Capture the cell that displays the provided text and extract its (x, y) central coordinate. 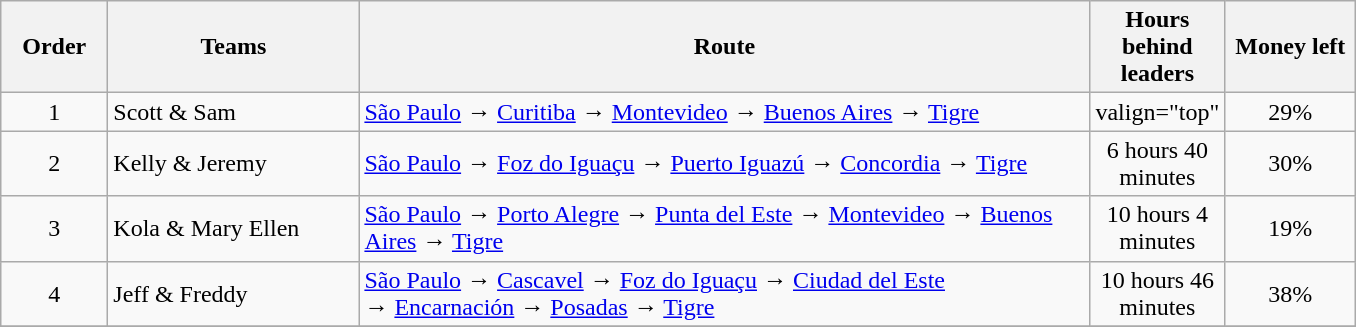
Money left (1290, 47)
São Paulo → Cascavel → Foz do Iguaçu → Ciudad del Este → Encarnación → Posadas → Tigre (724, 294)
Teams (234, 47)
Jeff & Freddy (234, 294)
1 (54, 112)
30% (1290, 164)
4 (54, 294)
Order (54, 47)
Kola & Mary Ellen (234, 228)
São Paulo → Foz do Iguaçu → Puerto Iguazú → Concordia → Tigre (724, 164)
6 hours 40 minutes (1158, 164)
38% (1290, 294)
29% (1290, 112)
Kelly & Jeremy (234, 164)
10 hours 46 minutes (1158, 294)
Scott & Sam (234, 112)
Route (724, 47)
Hours behind leaders (1158, 47)
2 (54, 164)
10 hours 4 minutes (1158, 228)
3 (54, 228)
São Paulo → Curitiba → Montevideo → Buenos Aires → Tigre (724, 112)
São Paulo → Porto Alegre → Punta del Este → Montevideo → Buenos Aires → Tigre (724, 228)
valign="top" (1158, 112)
19% (1290, 228)
